Determine the [x, y] coordinate at the center of the cell enclosing the given text.  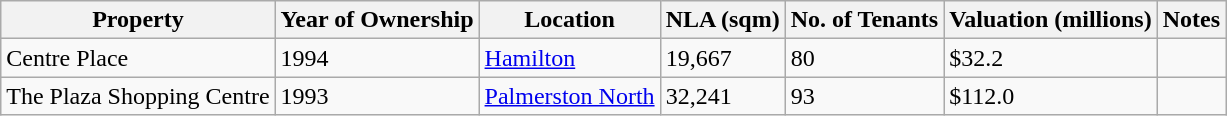
1994 [377, 58]
Valuation (millions) [1051, 20]
$112.0 [1051, 96]
Hamilton [570, 58]
Centre Place [138, 58]
Palmerston North [570, 96]
The Plaza Shopping Centre [138, 96]
32,241 [722, 96]
80 [864, 58]
19,667 [722, 58]
1993 [377, 96]
Location [570, 20]
Property [138, 20]
NLA (sqm) [722, 20]
$32.2 [1051, 58]
93 [864, 96]
Notes [1191, 20]
No. of Tenants [864, 20]
Year of Ownership [377, 20]
